Return [X, Y] of the center of cell containing provided text 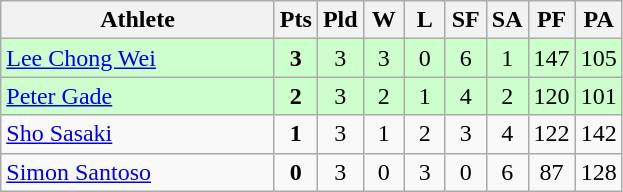
L [424, 20]
122 [552, 134]
Athlete [138, 20]
Pld [340, 20]
PA [598, 20]
SF [466, 20]
120 [552, 96]
W [384, 20]
PF [552, 20]
87 [552, 172]
128 [598, 172]
Pts [296, 20]
SA [507, 20]
142 [598, 134]
147 [552, 58]
Peter Gade [138, 96]
Sho Sasaki [138, 134]
101 [598, 96]
Simon Santoso [138, 172]
Lee Chong Wei [138, 58]
105 [598, 58]
